Return [x, y] of the center of cell containing provided text 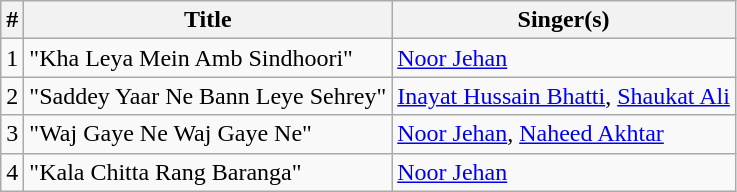
3 [12, 134]
"Saddey Yaar Ne Bann Leye Sehrey" [208, 96]
1 [12, 58]
# [12, 20]
Inayat Hussain Bhatti, Shaukat Ali [564, 96]
Noor Jehan, Naheed Akhtar [564, 134]
"Kha Leya Mein Amb Sindhoori" [208, 58]
Title [208, 20]
Singer(s) [564, 20]
4 [12, 172]
2 [12, 96]
"Kala Chitta Rang Baranga" [208, 172]
"Waj Gaye Ne Waj Gaye Ne" [208, 134]
